Extract the [x, y] coordinate from the center of the cell holding the provided text.  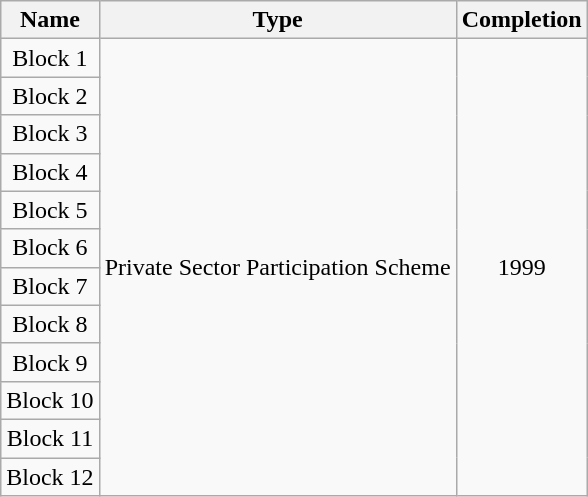
Block 6 [50, 248]
1999 [522, 268]
Completion [522, 20]
Block 8 [50, 324]
Block 10 [50, 400]
Block 1 [50, 58]
Block 4 [50, 172]
Private Sector Participation Scheme [278, 268]
Block 11 [50, 438]
Name [50, 20]
Block 3 [50, 134]
Type [278, 20]
Block 7 [50, 286]
Block 12 [50, 477]
Block 5 [50, 210]
Block 2 [50, 96]
Block 9 [50, 362]
